Pinpoint the cell where the given text exists, returning its (X, Y) midpoint coordinate. 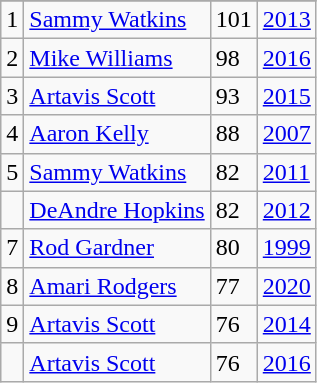
101 (234, 20)
3 (12, 96)
2 (12, 58)
93 (234, 96)
2007 (286, 134)
7 (12, 248)
DeAndre Hopkins (117, 210)
Rod Gardner (117, 248)
2013 (286, 20)
2015 (286, 96)
2020 (286, 286)
Amari Rodgers (117, 286)
1 (12, 20)
Aaron Kelly (117, 134)
1999 (286, 248)
2012 (286, 210)
2011 (286, 172)
77 (234, 286)
4 (12, 134)
88 (234, 134)
Mike Williams (117, 58)
5 (12, 172)
9 (12, 324)
98 (234, 58)
2014 (286, 324)
8 (12, 286)
80 (234, 248)
